Return (X, Y) of the center of cell containing provided text 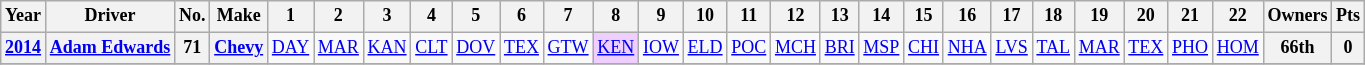
Chevy (239, 48)
No. (192, 16)
8 (616, 16)
KEN (616, 48)
15 (924, 16)
GTW (568, 48)
71 (192, 48)
0 (1348, 48)
BRI (840, 48)
17 (1012, 16)
Owners (1298, 16)
12 (796, 16)
Year (24, 16)
3 (387, 16)
10 (705, 16)
18 (1053, 16)
MCH (796, 48)
NHA (967, 48)
MSP (882, 48)
DOV (476, 48)
16 (967, 16)
11 (749, 16)
POC (749, 48)
7 (568, 16)
20 (1146, 16)
CLT (432, 48)
TAL (1053, 48)
Make (239, 16)
DAY (290, 48)
13 (840, 16)
HOM (1238, 48)
KAN (387, 48)
Pts (1348, 16)
6 (522, 16)
IOW (662, 48)
LVS (1012, 48)
Adam Edwards (110, 48)
CHI (924, 48)
Driver (110, 16)
2 (339, 16)
1 (290, 16)
PHO (1190, 48)
ELD (705, 48)
19 (1099, 16)
22 (1238, 16)
5 (476, 16)
14 (882, 16)
4 (432, 16)
2014 (24, 48)
66th (1298, 48)
9 (662, 16)
21 (1190, 16)
